Locate the cell with the specified text and output its [X, Y] center coordinate. 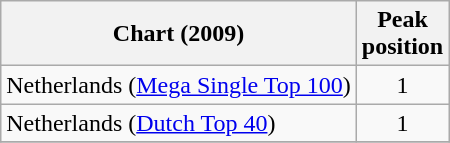
Peakposition [402, 34]
Netherlands (Mega Single Top 100) [179, 85]
Netherlands (Dutch Top 40) [179, 123]
Chart (2009) [179, 34]
